Identify which cell holds the provided text, then report its (X, Y) central coordinate. 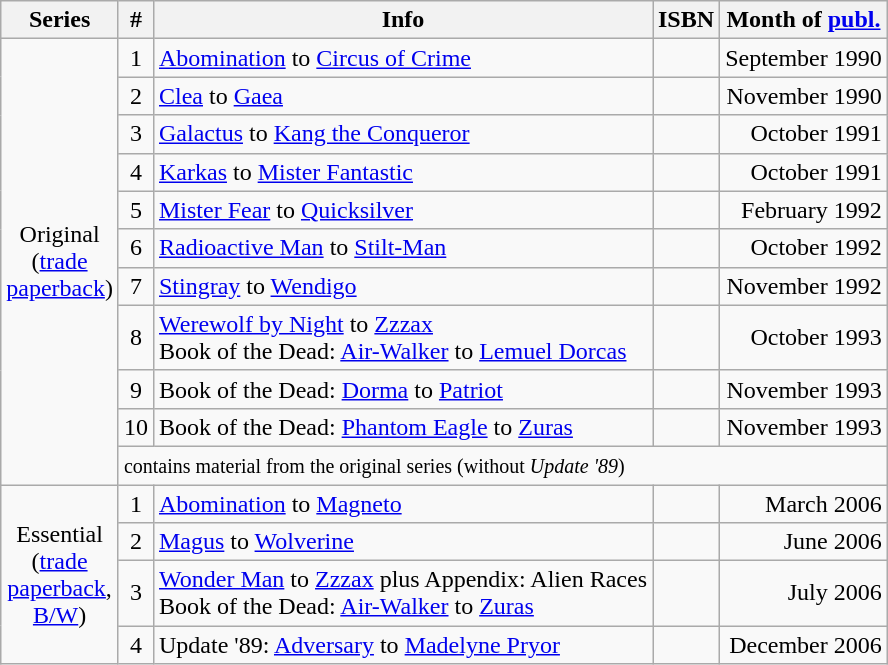
November 1992 (804, 286)
Month of publ. (804, 20)
September 1990 (804, 58)
Abomination to Magneto (402, 503)
March 2006 (804, 503)
December 2006 (804, 645)
Clea to Gaea (402, 96)
Book of the Dead: Phantom Eagle to Zuras (402, 427)
5 (136, 210)
June 2006 (804, 542)
Werewolf by Night to Zzzax Book of the Dead: Air-Walker to Lemuel Dorcas (402, 338)
Original (trade paperback) (60, 262)
9 (136, 389)
# (136, 20)
Karkas to Mister Fantastic (402, 172)
7 (136, 286)
Abomination to Circus of Crime (402, 58)
February 1992 (804, 210)
6 (136, 248)
8 (136, 338)
Radioactive Man to Stilt-Man (402, 248)
Info (402, 20)
Book of the Dead: Dorma to Patriot (402, 389)
July 2006 (804, 594)
Mister Fear to Quicksilver (402, 210)
Essential (trade paperback, B/W) (60, 574)
10 (136, 427)
contains material from the original series (without Update '89) (502, 465)
Wonder Man to Zzzax plus Appendix: Alien RacesBook of the Dead: Air-Walker to Zuras (402, 594)
Magus to Wolverine (402, 542)
Series (60, 20)
November 1990 (804, 96)
Stingray to Wendigo (402, 286)
October 1992 (804, 248)
Update '89: Adversary to Madelyne Pryor (402, 645)
Galactus to Kang the Conqueror (402, 134)
ISBN (686, 20)
October 1993 (804, 338)
